Return (x, y) of the center of cell containing provided text 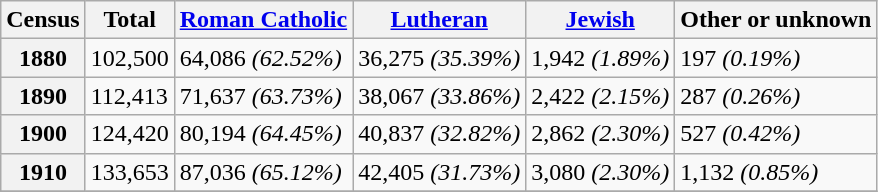
1,942 (1.89%) (600, 58)
102,500 (130, 58)
1890 (43, 96)
Total (130, 20)
40,837 (32.82%) (440, 134)
42,405 (31.73%) (440, 172)
1900 (43, 134)
133,653 (130, 172)
1910 (43, 172)
Lutheran (440, 20)
112,413 (130, 96)
71,637 (63.73%) (263, 96)
2,862 (2.30%) (600, 134)
Census (43, 20)
38,067 (33.86%) (440, 96)
36,275 (35.39%) (440, 58)
80,194 (64.45%) (263, 134)
527 (0.42%) (776, 134)
Roman Catholic (263, 20)
1,132 (0.85%) (776, 172)
124,420 (130, 134)
1880 (43, 58)
197 (0.19%) (776, 58)
3,080 (2.30%) (600, 172)
2,422 (2.15%) (600, 96)
287 (0.26%) (776, 96)
Other or unknown (776, 20)
64,086 (62.52%) (263, 58)
87,036 (65.12%) (263, 172)
Jewish (600, 20)
